Identify which cell holds the provided text, then report its (x, y) central coordinate. 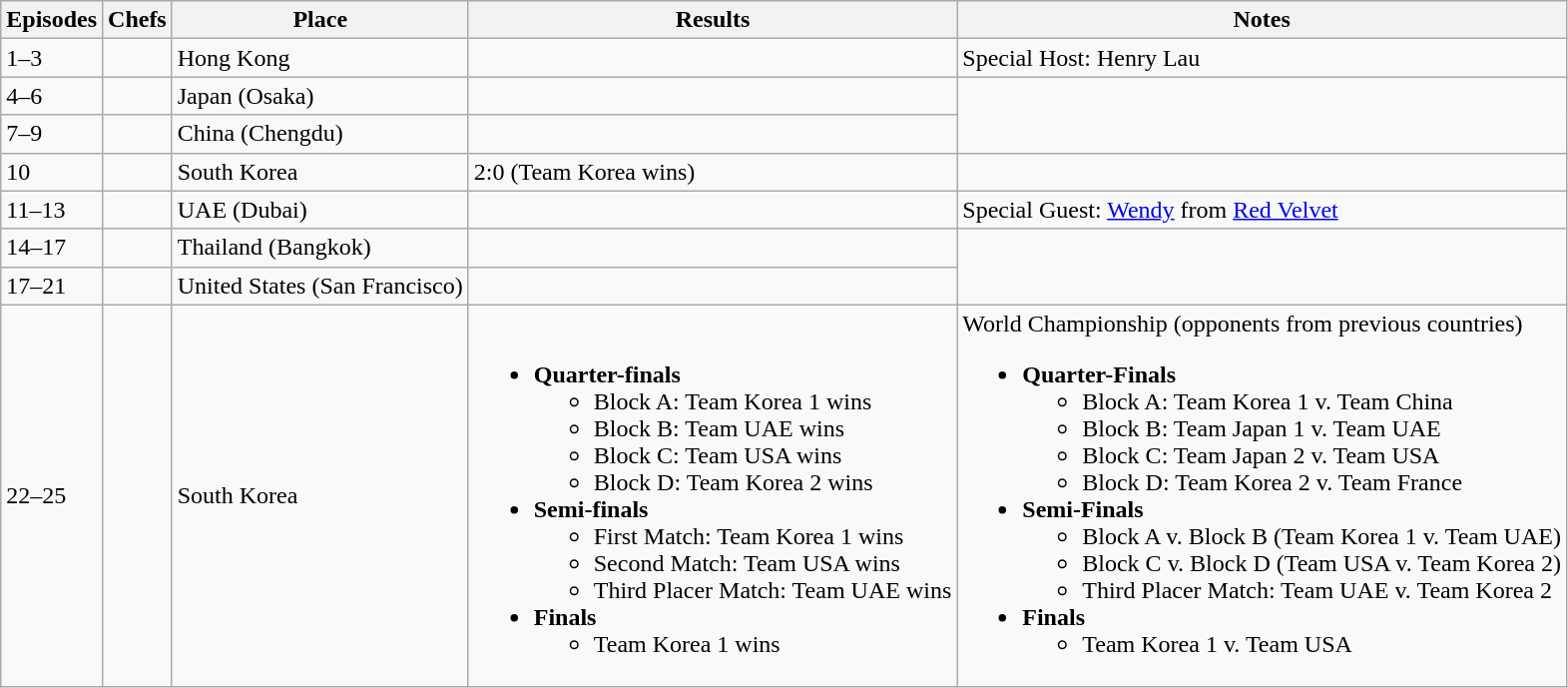
China (Chengdu) (319, 134)
UAE (Dubai) (319, 210)
14–17 (52, 248)
Chefs (138, 20)
4–6 (52, 96)
Japan (Osaka) (319, 96)
2:0 (Team Korea wins) (713, 172)
United States (San Francisco) (319, 286)
1–3 (52, 58)
10 (52, 172)
Notes (1262, 20)
22–25 (52, 495)
Thailand (Bangkok) (319, 248)
Special Host: Henry Lau (1262, 58)
7–9 (52, 134)
Special Guest: Wendy from Red Velvet (1262, 210)
11–13 (52, 210)
17–21 (52, 286)
Episodes (52, 20)
Hong Kong (319, 58)
Place (319, 20)
Results (713, 20)
